Capture the cell that displays the provided text and extract its (x, y) central coordinate. 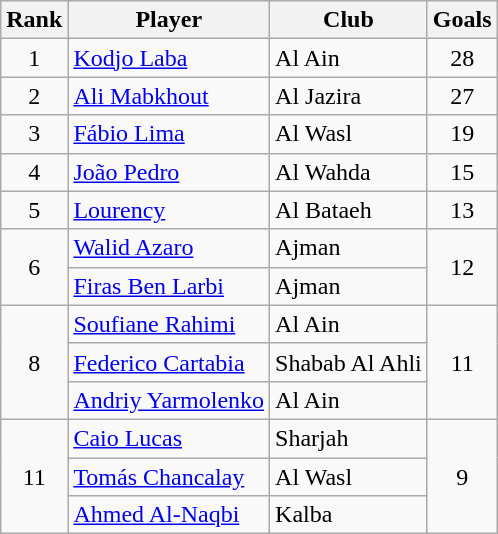
Federico Cartabia (169, 362)
Al Bataeh (349, 210)
Ahmed Al-Naqbi (169, 515)
4 (34, 172)
Fábio Lima (169, 134)
Caio Lucas (169, 438)
Walid Azaro (169, 248)
Kodjo Laba (169, 58)
Soufiane Rahimi (169, 324)
Ali Mabkhout (169, 96)
Al Jazira (349, 96)
Kalba (349, 515)
3 (34, 134)
1 (34, 58)
27 (462, 96)
28 (462, 58)
Firas Ben Larbi (169, 286)
15 (462, 172)
19 (462, 134)
Club (349, 20)
Player (169, 20)
Lourency (169, 210)
Shabab Al Ahli (349, 362)
8 (34, 362)
Tomás Chancalay (169, 477)
5 (34, 210)
13 (462, 210)
6 (34, 267)
Rank (34, 20)
João Pedro (169, 172)
Goals (462, 20)
12 (462, 267)
Al Wahda (349, 172)
Andriy Yarmolenko (169, 400)
2 (34, 96)
9 (462, 476)
Sharjah (349, 438)
